For the text-containing cell, return its midpoint in [X, Y] coordinate format. 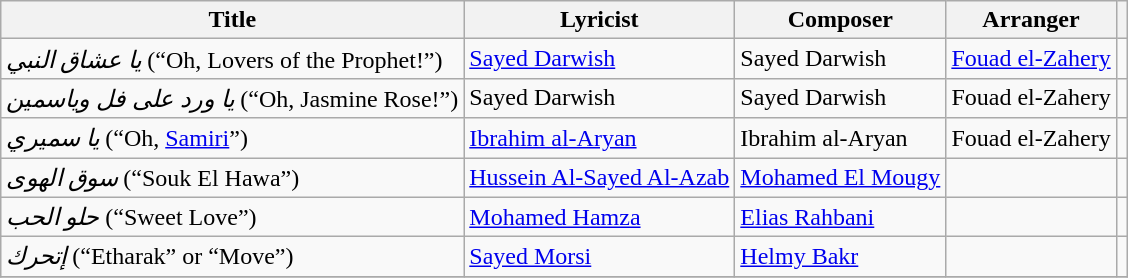
Composer [840, 20]
يا عشاق النبي (“Oh, Lovers of the Prophet!”) [232, 59]
Hussein Al-Sayed Al-Azab [600, 178]
حلو الحب (“Sweet Love”) [232, 217]
Mohamed El Mougy [840, 178]
إتحرك (“Etharak” or “Move”) [232, 257]
Sayed Morsi [600, 257]
Elias Rahbani [840, 217]
يا سميري (“Oh, Samiri”) [232, 138]
Title [232, 20]
يا ورد على فل وياسمين (“Oh, Jasmine Rose!”) [232, 98]
Helmy Bakr [840, 257]
Mohamed Hamza [600, 217]
Lyricist [600, 20]
Arranger [1031, 20]
سوق الهوى (“Souk El Hawa”) [232, 178]
